Search for the cell housing the specified text and yield its [x, y] center coordinate. 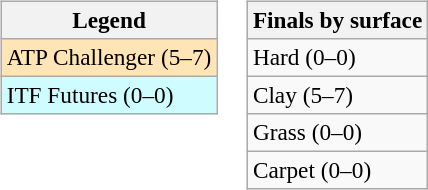
Legend [108, 20]
Clay (5–7) [337, 95]
Carpet (0–0) [337, 171]
Hard (0–0) [337, 57]
Grass (0–0) [337, 133]
ITF Futures (0–0) [108, 95]
Finals by surface [337, 20]
ATP Challenger (5–7) [108, 57]
